Pinpoint the cell where the given text exists, returning its [X, Y] midpoint coordinate. 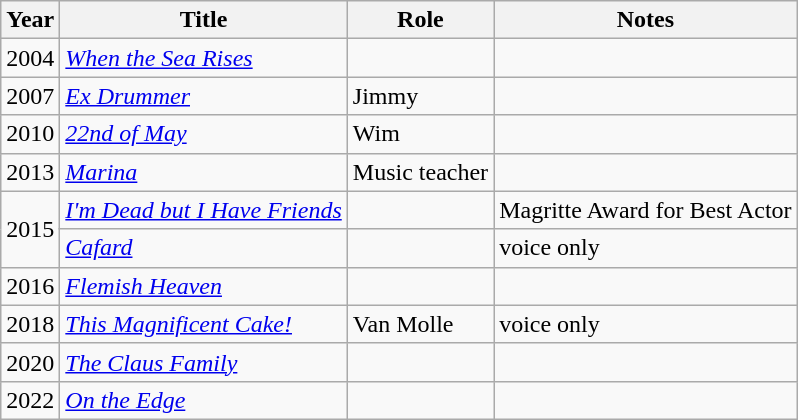
2022 [30, 400]
2018 [30, 324]
The Claus Family [204, 362]
Role [420, 20]
This Magnificent Cake! [204, 324]
Title [204, 20]
Cafard [204, 248]
2020 [30, 362]
Notes [646, 20]
Van Molle [420, 324]
On the Edge [204, 400]
Flemish Heaven [204, 286]
2013 [30, 172]
Marina [204, 172]
2015 [30, 229]
When the Sea Rises [204, 58]
2007 [30, 96]
2010 [30, 134]
2016 [30, 286]
2004 [30, 58]
Wim [420, 134]
Music teacher [420, 172]
Year [30, 20]
Ex Drummer [204, 96]
22nd of May [204, 134]
I'm Dead but I Have Friends [204, 210]
Jimmy [420, 96]
Magritte Award for Best Actor [646, 210]
